Find where the given text appears and provide that cell's center as [X, Y] coordinate. 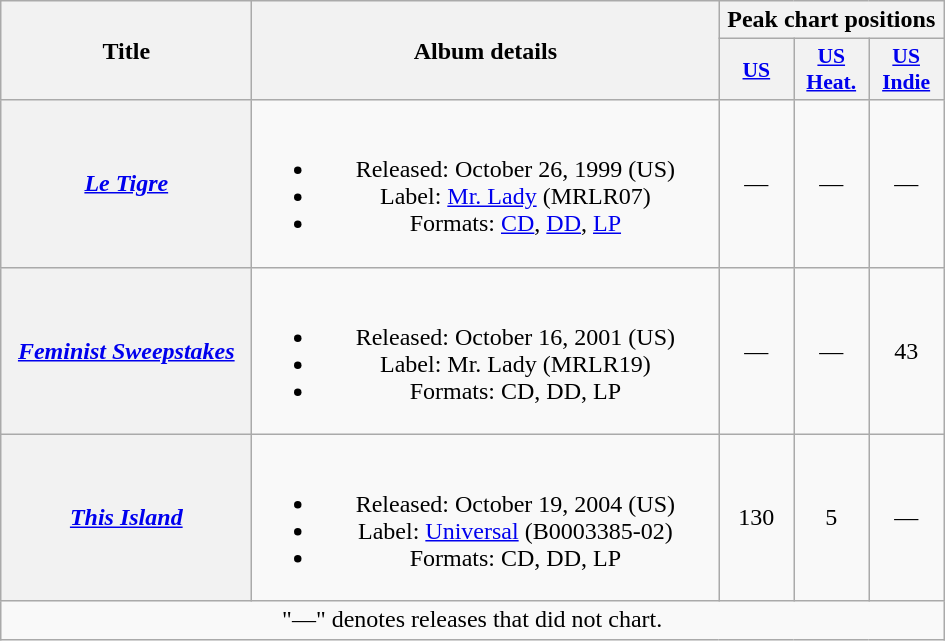
Le Tigre [126, 184]
This Island [126, 518]
43 [906, 350]
US Heat. [832, 70]
US Indie [906, 70]
Released: October 26, 1999 (US)Label: Mr. Lady (MRLR07)Formats: CD, DD, LP [486, 184]
130 [756, 518]
5 [832, 518]
Released: October 19, 2004 (US)Label: Universal (B0003385-02)Formats: CD, DD, LP [486, 518]
Peak chart positions [832, 20]
"—" denotes releases that did not chart. [472, 620]
Feminist Sweepstakes [126, 350]
Title [126, 50]
Album details [486, 50]
US [756, 70]
Released: October 16, 2001 (US)Label: Mr. Lady (MRLR19)Formats: CD, DD, LP [486, 350]
